From the cell containing the given text, extract its center point as [X, Y] coordinate. 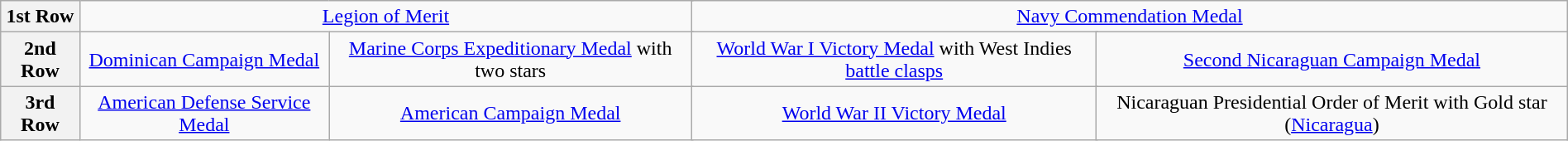
3rd Row [40, 113]
Navy Commendation Medal [1130, 17]
1st Row [40, 17]
Nicaraguan Presidential Order of Merit with Gold star (Nicaragua) [1332, 113]
World War I Victory Medal with West Indies battle clasps [895, 60]
2nd Row [40, 60]
Legion of Merit [385, 17]
World War II Victory Medal [895, 113]
Dominican Campaign Medal [203, 60]
Second Nicaraguan Campaign Medal [1332, 60]
American Campaign Medal [511, 113]
Marine Corps Expeditionary Medal with two stars [511, 60]
American Defense Service Medal [203, 113]
